Scan for the cell matching the given text and deliver its [x, y] coordinate at center. 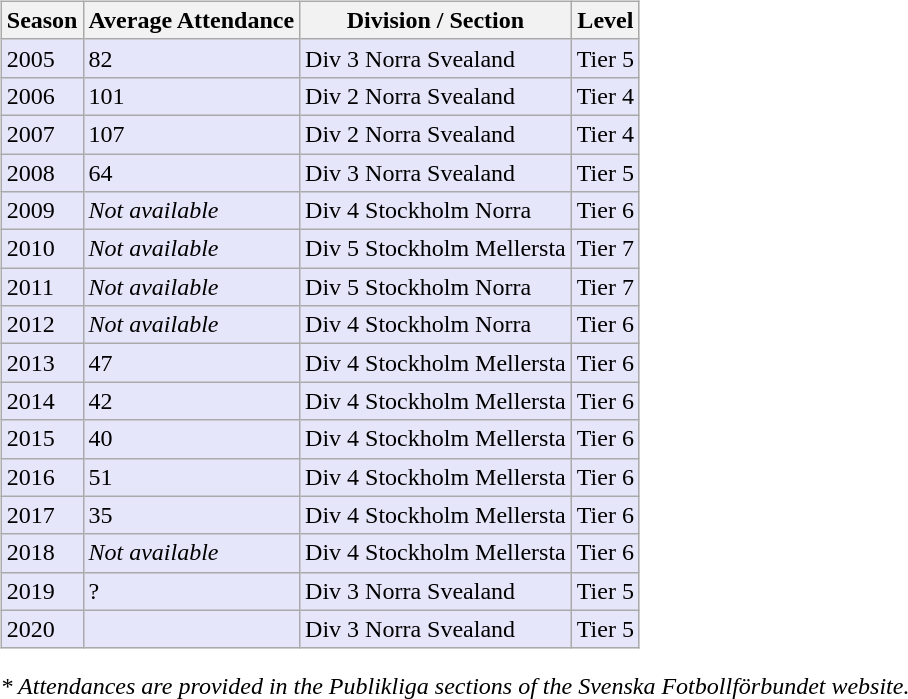
47 [192, 363]
107 [192, 134]
2016 [42, 477]
2013 [42, 363]
Division / Section [436, 20]
40 [192, 439]
2018 [42, 553]
Level [605, 20]
2019 [42, 591]
2006 [42, 96]
42 [192, 401]
51 [192, 477]
2007 [42, 134]
2014 [42, 401]
2010 [42, 249]
Season [42, 20]
64 [192, 173]
Div 5 Stockholm Norra [436, 287]
? [192, 591]
2020 [42, 629]
2009 [42, 211]
35 [192, 515]
2012 [42, 325]
2005 [42, 58]
2008 [42, 173]
101 [192, 96]
82 [192, 58]
2015 [42, 439]
2017 [42, 515]
Div 5 Stockholm Mellersta [436, 249]
Average Attendance [192, 20]
2011 [42, 287]
